From the cell containing the given text, extract its center point as [X, Y] coordinate. 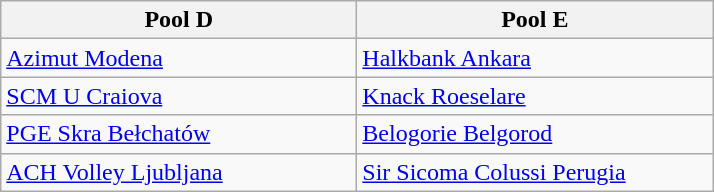
Sir Sicoma Colussi Perugia [535, 172]
SCM U Craiova [179, 96]
Halkbank Ankara [535, 58]
Azimut Modena [179, 58]
Belogorie Belgorod [535, 134]
Knack Roeselare [535, 96]
PGE Skra Bełchatów [179, 134]
Pool E [535, 20]
ACH Volley Ljubljana [179, 172]
Pool D [179, 20]
